Return [x, y] of the center of cell containing provided text 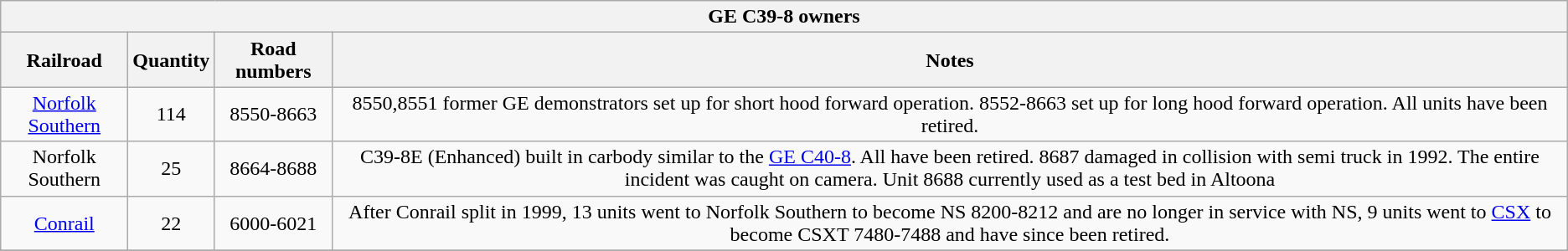
Railroad [64, 60]
6000-6021 [273, 223]
Quantity [171, 60]
22 [171, 223]
GE C39-8 owners [784, 17]
Road numbers [273, 60]
Notes [950, 60]
Conrail [64, 223]
25 [171, 169]
8664-8688 [273, 169]
114 [171, 114]
8550-8663 [273, 114]
